Return the [X, Y] coordinate for the center point of the cell that contains the specified text.  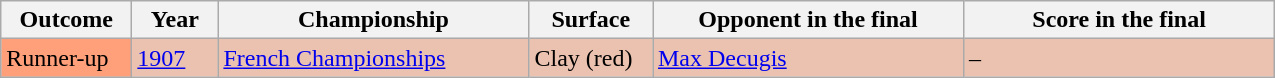
Opponent in the final [808, 20]
Score in the final [1120, 20]
Championship [374, 20]
Clay (red) [591, 58]
Runner-up [66, 58]
Surface [591, 20]
1907 [175, 58]
Outcome [66, 20]
– [1120, 58]
French Championships [374, 58]
Year [175, 20]
Max Decugis [808, 58]
